Provide the (x, y) coordinate of the cell's center where the given text is located.  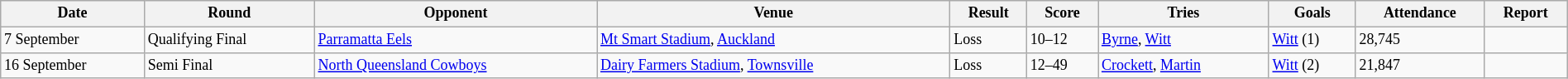
North Queensland Cowboys (455, 65)
Mt Smart Stadium, Auckland (774, 40)
Date (73, 13)
Witt (2) (1312, 65)
21,847 (1419, 65)
Semi Final (229, 65)
10–12 (1062, 40)
Venue (774, 13)
Dairy Farmers Stadium, Townsville (774, 65)
Round (229, 13)
12–49 (1062, 65)
Witt (1) (1312, 40)
Parramatta Eels (455, 40)
7 September (73, 40)
Opponent (455, 13)
Result (989, 13)
Goals (1312, 13)
Attendance (1419, 13)
Report (1525, 13)
Qualifying Final (229, 40)
28,745 (1419, 40)
Byrne, Witt (1184, 40)
Crockett, Martin (1184, 65)
16 September (73, 65)
Tries (1184, 13)
Score (1062, 13)
